Determine the [X, Y] coordinate at the center of the cell enclosing the given text.  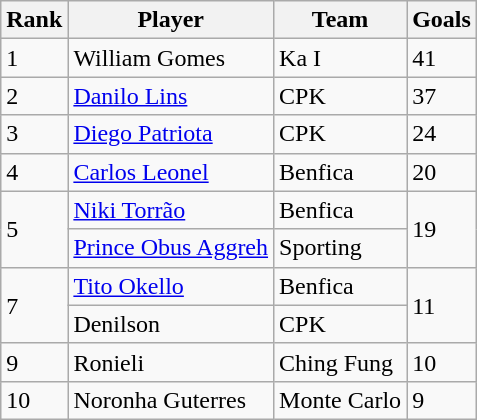
Ka I [340, 58]
5 [34, 229]
2 [34, 96]
Ronieli [171, 362]
Sporting [340, 248]
Carlos Leonel [171, 172]
11 [442, 305]
Niki Torrão [171, 210]
Rank [34, 20]
Ching Fung [340, 362]
1 [34, 58]
Team [340, 20]
37 [442, 96]
41 [442, 58]
19 [442, 229]
Denilson [171, 324]
Diego Patriota [171, 134]
Danilo Lins [171, 96]
Noronha Guterres [171, 400]
Goals [442, 20]
Tito Okello [171, 286]
Player [171, 20]
20 [442, 172]
Monte Carlo [340, 400]
4 [34, 172]
24 [442, 134]
7 [34, 305]
William Gomes [171, 58]
Prince Obus Aggreh [171, 248]
3 [34, 134]
